Scan for the cell matching the given text and deliver its (X, Y) coordinate at center. 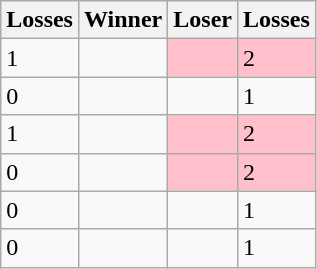
Winner (122, 20)
Loser (203, 20)
